Locate the cell with the specified text and output its (X, Y) center coordinate. 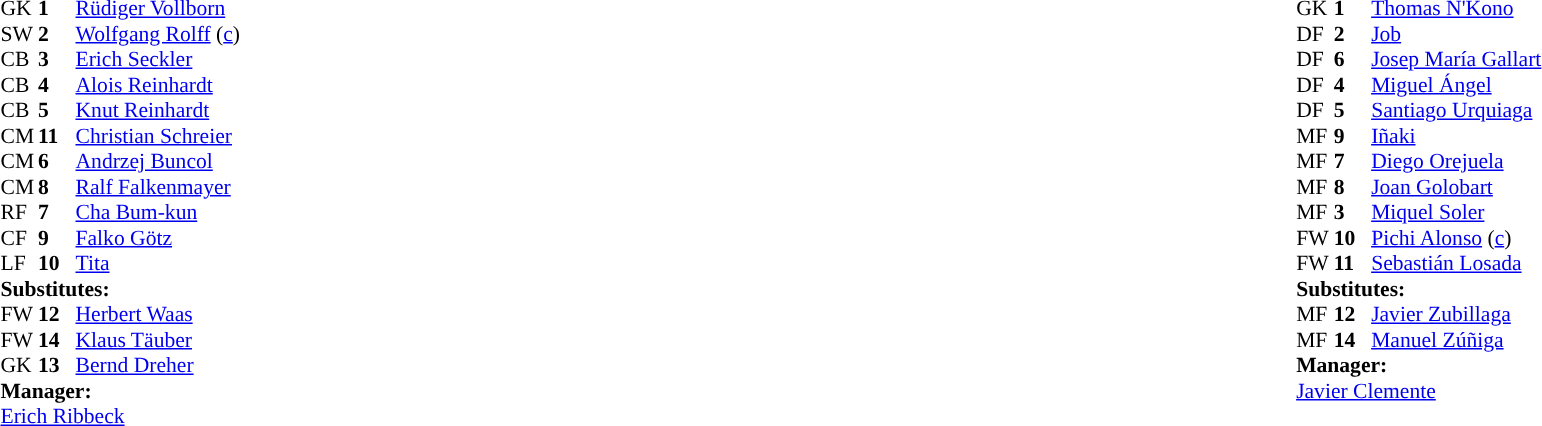
SW (19, 34)
Santiago Urquiaga (1456, 111)
Tita (158, 263)
CF (19, 238)
Herbert Waas (158, 315)
Ralf Falkenmayer (158, 187)
Falko Götz (158, 238)
Bernd Dreher (158, 365)
Sebastián Losada (1456, 263)
Cha Bum-kun (158, 213)
RF (19, 213)
Knut Reinhardt (158, 111)
Javier Zubillaga (1456, 315)
Manuel Zúñiga (1456, 340)
Wolfgang Rolff (c) (158, 34)
Iñaki (1456, 136)
Klaus Täuber (158, 340)
Alois Reinhardt (158, 85)
Miguel Ángel (1456, 85)
Diego Orejuela (1456, 161)
Job (1456, 34)
Miquel Soler (1456, 213)
Joan Golobart (1456, 187)
Erich Seckler (158, 59)
13 (57, 365)
GK (19, 365)
Josep María Gallart (1456, 59)
Andrzej Buncol (158, 161)
Javier Clemente (1418, 391)
Christian Schreier (158, 136)
LF (19, 263)
Pichi Alonso (c) (1456, 238)
